For the text-containing cell, return its midpoint in [x, y] coordinate format. 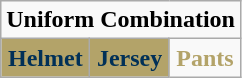
Helmet [46, 58]
Jersey [130, 58]
Uniform Combination [121, 20]
Pants [204, 58]
